Output the [X, Y] coordinate of the center of the cell containing the given text.  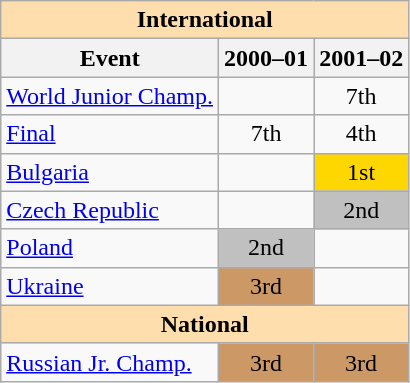
Poland [110, 248]
Ukraine [110, 286]
World Junior Champ. [110, 96]
National [205, 324]
Event [110, 58]
2001–02 [362, 58]
Bulgaria [110, 172]
2000–01 [266, 58]
1st [362, 172]
Final [110, 134]
Czech Republic [110, 210]
4th [362, 134]
Russian Jr. Champ. [110, 362]
International [205, 20]
